For the text-containing cell, return its midpoint in [X, Y] coordinate format. 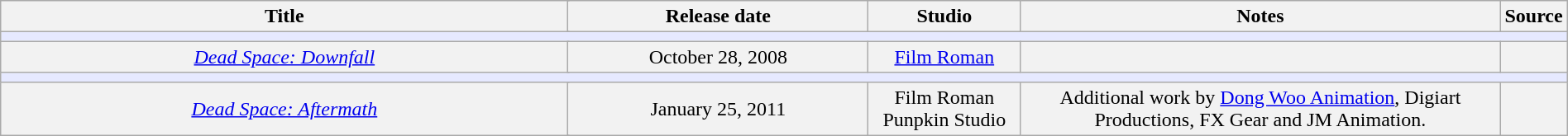
Dead Space: Downfall [284, 57]
Film Roman [944, 57]
Title [284, 16]
January 25, 2011 [718, 109]
Additional work by Dong Woo Animation, Digiart Productions, FX Gear and JM Animation. [1260, 109]
Dead Space: Aftermath [284, 109]
Studio [944, 16]
October 28, 2008 [718, 57]
Notes [1260, 16]
Source [1533, 16]
Film RomanPunpkin Studio [944, 109]
Release date [718, 16]
